Provide the (X, Y) coordinate of the cell's center where the given text is located.  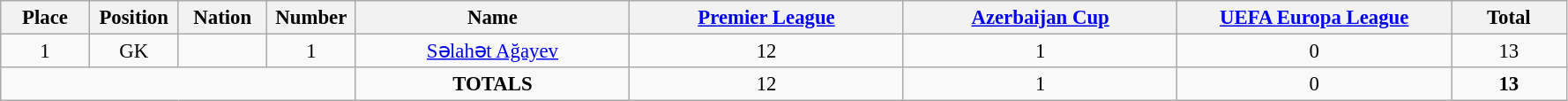
Place (46, 18)
TOTALS (492, 84)
Name (492, 18)
Premier League (767, 18)
Number (312, 18)
Total (1510, 18)
Position (134, 18)
Nation (222, 18)
Səlahət Ağayev (492, 51)
GK (134, 51)
Azerbaijan Cup (1041, 18)
UEFA Europa League (1314, 18)
